Return (x, y) of the center of cell containing provided text 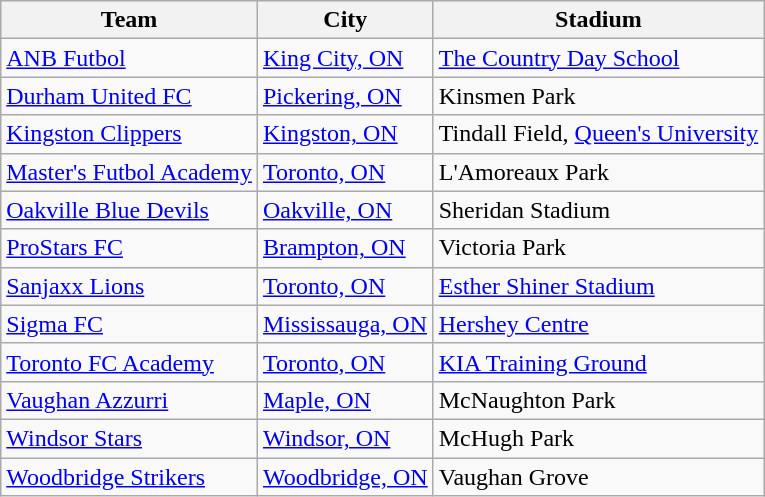
ANB Futbol (130, 58)
Maple, ON (345, 400)
City (345, 20)
Windsor, ON (345, 438)
Kingston Clippers (130, 134)
McNaughton Park (598, 400)
Esther Shiner Stadium (598, 286)
Brampton, ON (345, 248)
Durham United FC (130, 96)
Oakville Blue Devils (130, 210)
The Country Day School (598, 58)
KIA Training Ground (598, 362)
Team (130, 20)
Windsor Stars (130, 438)
Vaughan Azzurri (130, 400)
Oakville, ON (345, 210)
Sanjaxx Lions (130, 286)
Hershey Centre (598, 324)
ProStars FC (130, 248)
Woodbridge Strikers (130, 477)
Sigma FC (130, 324)
Mississauga, ON (345, 324)
Kingston, ON (345, 134)
Vaughan Grove (598, 477)
Victoria Park (598, 248)
Master's Futbol Academy (130, 172)
McHugh Park (598, 438)
King City, ON (345, 58)
Tindall Field, Queen's University (598, 134)
L'Amoreaux Park (598, 172)
Pickering, ON (345, 96)
Toronto FC Academy (130, 362)
Woodbridge, ON (345, 477)
Sheridan Stadium (598, 210)
Stadium (598, 20)
Kinsmen Park (598, 96)
